Return (X, Y) of the center of cell containing provided text 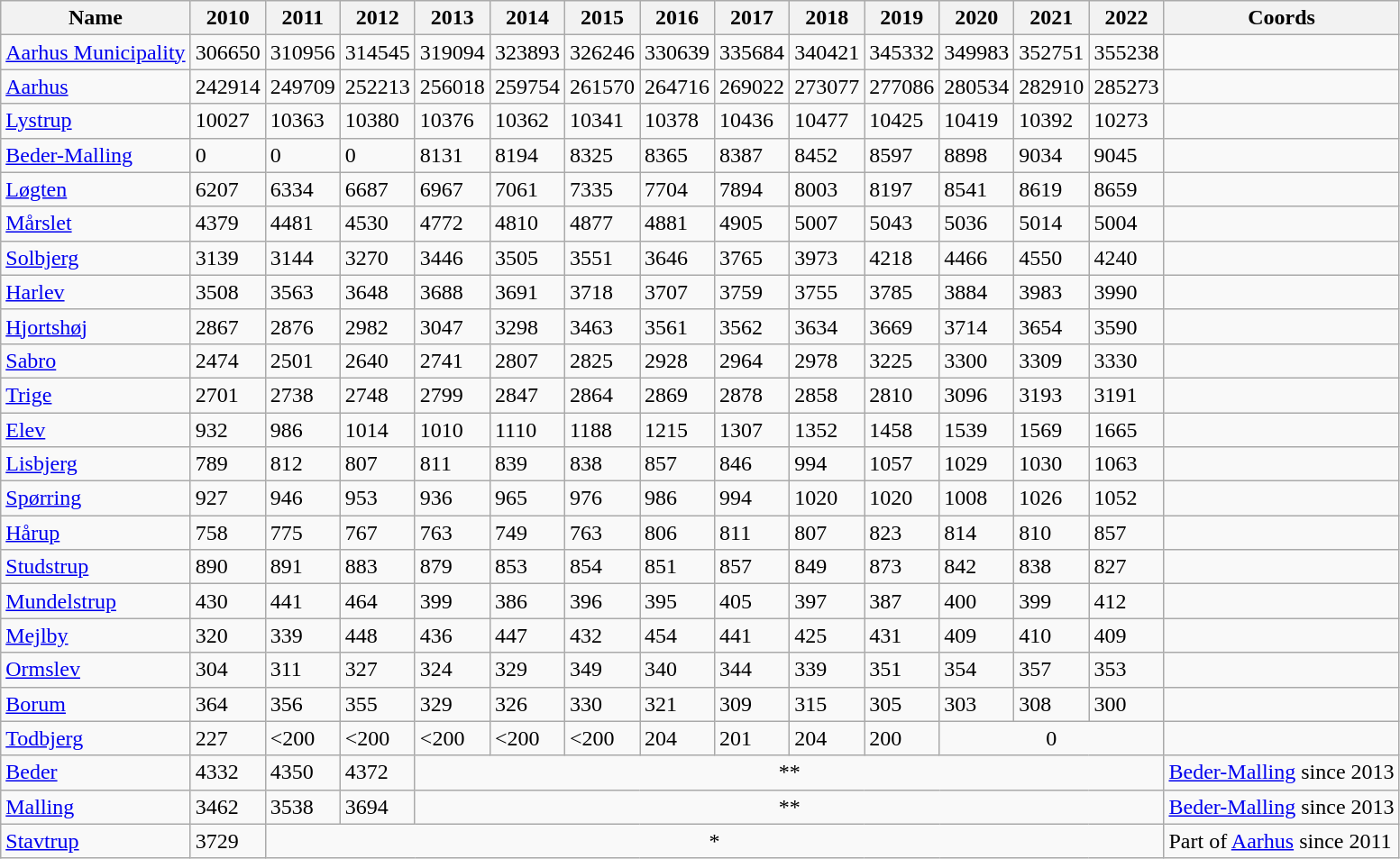
6334 (303, 189)
10273 (1127, 121)
1215 (678, 430)
Beder (96, 772)
349 (602, 670)
2741 (453, 361)
8365 (678, 155)
242914 (227, 87)
430 (227, 601)
814 (977, 533)
2978 (828, 361)
10363 (303, 121)
3463 (602, 326)
352751 (1051, 52)
1057 (901, 464)
340421 (828, 52)
327 (377, 670)
3765 (752, 258)
2867 (227, 326)
306650 (227, 52)
431 (901, 635)
280534 (977, 87)
8003 (828, 189)
2876 (303, 326)
10376 (453, 121)
Beder-Malling (96, 155)
946 (303, 498)
3759 (752, 292)
Lystrup (96, 121)
3718 (602, 292)
3562 (752, 326)
200 (901, 738)
314545 (377, 52)
927 (227, 498)
10378 (678, 121)
842 (977, 567)
412 (1127, 601)
3973 (828, 258)
6687 (377, 189)
277086 (901, 87)
Mejlby (96, 635)
9045 (1127, 155)
2878 (752, 395)
846 (752, 464)
827 (1127, 567)
10419 (977, 121)
839 (526, 464)
8659 (1127, 189)
Stavtrup (96, 841)
3634 (828, 326)
Spørring (96, 498)
Name (96, 18)
323893 (526, 52)
3648 (377, 292)
1307 (752, 430)
Studstrup (96, 567)
1352 (828, 430)
311 (303, 670)
849 (828, 567)
3298 (526, 326)
201 (752, 738)
749 (526, 533)
3505 (526, 258)
10477 (828, 121)
3551 (602, 258)
5043 (901, 224)
1188 (602, 430)
3590 (1127, 326)
354 (977, 670)
4550 (1051, 258)
315 (828, 704)
249709 (303, 87)
932 (227, 430)
319094 (453, 52)
1026 (1051, 498)
Borum (96, 704)
2748 (377, 395)
* (714, 841)
2964 (752, 361)
2799 (453, 395)
3654 (1051, 326)
349983 (977, 52)
4530 (377, 224)
256018 (453, 87)
261570 (602, 87)
Sabro (96, 361)
810 (1051, 533)
Ormslev (96, 670)
326246 (602, 52)
2014 (526, 18)
8619 (1051, 189)
285273 (1127, 87)
2701 (227, 395)
326 (526, 704)
1014 (377, 430)
Coords (1282, 18)
3139 (227, 258)
4332 (227, 772)
3309 (1051, 361)
Solbjerg (96, 258)
2810 (901, 395)
303 (977, 704)
3983 (1051, 292)
355238 (1127, 52)
330639 (678, 52)
252213 (377, 87)
282910 (1051, 87)
965 (526, 498)
300 (1127, 704)
879 (453, 567)
767 (377, 533)
3270 (377, 258)
823 (901, 533)
3096 (977, 395)
4372 (377, 772)
Elev (96, 430)
2012 (377, 18)
351 (901, 670)
2864 (602, 395)
953 (377, 498)
3193 (1051, 395)
259754 (526, 87)
789 (227, 464)
305 (901, 704)
395 (678, 601)
3446 (453, 258)
3688 (453, 292)
2738 (303, 395)
Malling (96, 807)
1008 (977, 498)
775 (303, 533)
3330 (1127, 361)
1052 (1127, 498)
4218 (901, 258)
432 (602, 635)
2982 (377, 326)
264716 (678, 87)
Mårslet (96, 224)
2021 (1051, 18)
344 (752, 670)
3144 (303, 258)
396 (602, 601)
10362 (526, 121)
4379 (227, 224)
3508 (227, 292)
2020 (977, 18)
2847 (526, 395)
3691 (526, 292)
2858 (828, 395)
8541 (977, 189)
976 (602, 498)
4881 (678, 224)
890 (227, 567)
397 (828, 601)
2928 (678, 361)
4481 (303, 224)
8131 (453, 155)
854 (602, 567)
3300 (977, 361)
10436 (752, 121)
3563 (303, 292)
400 (977, 601)
8325 (602, 155)
335684 (752, 52)
3884 (977, 292)
2807 (526, 361)
464 (377, 601)
10392 (1051, 121)
2869 (678, 395)
Harlev (96, 292)
7894 (752, 189)
353 (1127, 670)
386 (526, 601)
5036 (977, 224)
2010 (227, 18)
1030 (1051, 464)
356 (303, 704)
3561 (678, 326)
3714 (977, 326)
3785 (901, 292)
8898 (977, 155)
4350 (303, 772)
4877 (602, 224)
3191 (1127, 395)
3538 (303, 807)
3047 (453, 326)
308 (1051, 704)
355 (377, 704)
4466 (977, 258)
812 (303, 464)
Løgten (96, 189)
7704 (678, 189)
3462 (227, 807)
1063 (1127, 464)
3755 (828, 292)
7061 (526, 189)
340 (678, 670)
2011 (303, 18)
357 (1051, 670)
1110 (526, 430)
10425 (901, 121)
1458 (901, 430)
Hårup (96, 533)
2018 (828, 18)
3669 (901, 326)
5007 (828, 224)
Part of Aarhus since 2011 (1282, 841)
1029 (977, 464)
304 (227, 670)
410 (1051, 635)
345332 (901, 52)
3707 (678, 292)
1569 (1051, 430)
4240 (1127, 258)
1665 (1127, 430)
Aarhus Municipality (96, 52)
227 (227, 738)
853 (526, 567)
447 (526, 635)
Trige (96, 395)
3990 (1127, 292)
320 (227, 635)
364 (227, 704)
330 (602, 704)
8597 (901, 155)
1539 (977, 430)
2019 (901, 18)
321 (678, 704)
4810 (526, 224)
387 (901, 601)
2022 (1127, 18)
4772 (453, 224)
891 (303, 567)
4905 (752, 224)
5014 (1051, 224)
436 (453, 635)
8194 (526, 155)
6967 (453, 189)
1010 (453, 430)
Lisbjerg (96, 464)
Todbjerg (96, 738)
Mundelstrup (96, 601)
8452 (828, 155)
Hjortshøj (96, 326)
2013 (453, 18)
9034 (1051, 155)
2501 (303, 361)
3729 (227, 841)
873 (901, 567)
273077 (828, 87)
425 (828, 635)
Aarhus (96, 87)
3646 (678, 258)
310956 (303, 52)
454 (678, 635)
806 (678, 533)
8387 (752, 155)
851 (678, 567)
10027 (227, 121)
8197 (901, 189)
448 (377, 635)
269022 (752, 87)
7335 (602, 189)
2015 (602, 18)
10380 (377, 121)
883 (377, 567)
758 (227, 533)
936 (453, 498)
324 (453, 670)
3694 (377, 807)
3225 (901, 361)
2474 (227, 361)
309 (752, 704)
2825 (602, 361)
5004 (1127, 224)
10341 (602, 121)
405 (752, 601)
6207 (227, 189)
2016 (678, 18)
2640 (377, 361)
2017 (752, 18)
